Locate the cell with the specified text and output its [x, y] center coordinate. 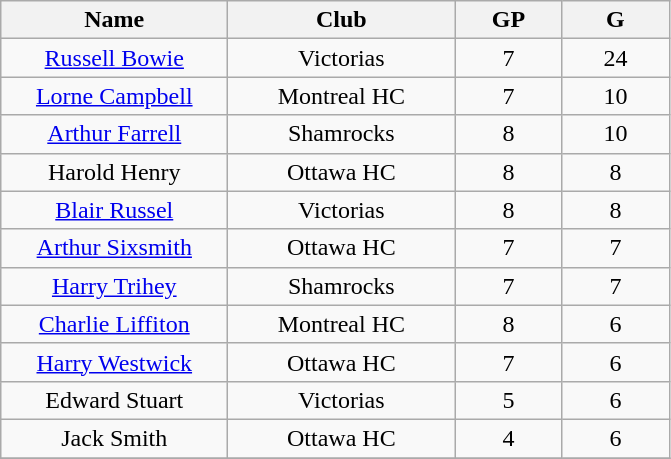
Russell Bowie [114, 58]
Lorne Campbell [114, 96]
4 [508, 438]
Jack Smith [114, 438]
G [616, 20]
GP [508, 20]
Arthur Sixsmith [114, 248]
Harold Henry [114, 172]
Edward Stuart [114, 400]
Harry Trihey [114, 286]
24 [616, 58]
Arthur Farrell [114, 134]
Harry Westwick [114, 362]
Club [342, 20]
Name [114, 20]
5 [508, 400]
Charlie Liffiton [114, 324]
Blair Russel [114, 210]
